Locate the cell with the specified text and output its (X, Y) center coordinate. 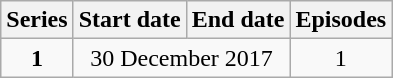
Episodes (341, 20)
30 December 2017 (182, 58)
Series (37, 20)
End date (238, 20)
Start date (130, 20)
